Identify which cell holds the provided text, then report its (X, Y) central coordinate. 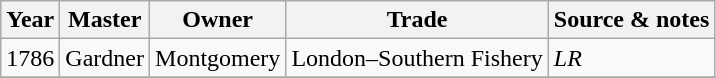
LR (632, 58)
Trade (417, 20)
Source & notes (632, 20)
Gardner (105, 58)
Montgomery (218, 58)
1786 (30, 58)
London–Southern Fishery (417, 58)
Master (105, 20)
Owner (218, 20)
Year (30, 20)
